From the cell containing the given text, extract its center point as (X, Y) coordinate. 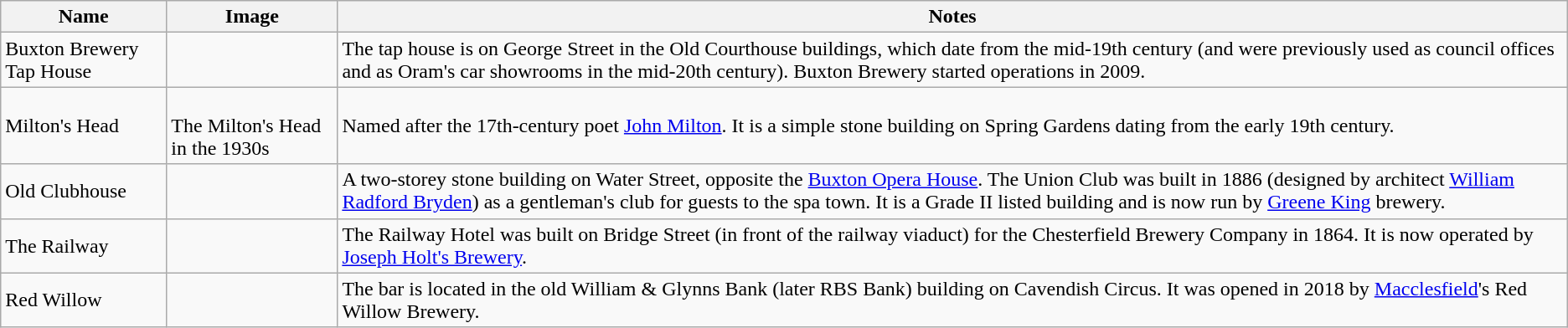
Notes (952, 17)
Name (84, 17)
Milton's Head (84, 126)
Buxton Brewery Tap House (84, 60)
The Milton's Head in the 1930s (252, 126)
Named after the 17th-century poet John Milton. It is a simple stone building on Spring Gardens dating from the early 19th century. (952, 126)
Image (252, 17)
The Railway (84, 246)
Red Willow (84, 300)
Old Clubhouse (84, 191)
